Search for the cell housing the specified text and yield its (X, Y) center coordinate. 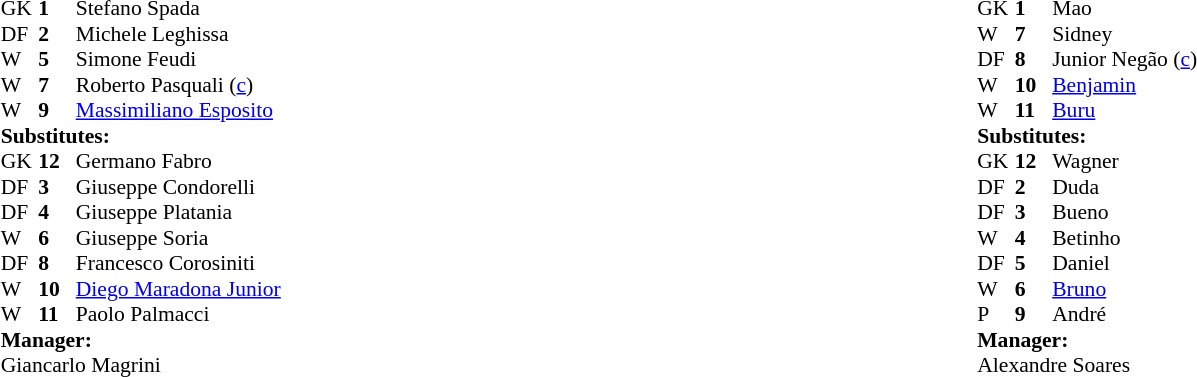
Sidney (1124, 34)
Massimiliano Esposito (178, 111)
Buru (1124, 111)
Giuseppe Condorelli (178, 187)
Germano Fabro (178, 161)
Bueno (1124, 213)
Betinho (1124, 238)
Roberto Pasquali (c) (178, 85)
Paolo Palmacci (178, 315)
Benjamin (1124, 85)
Bruno (1124, 289)
Simone Feudi (178, 59)
Francesco Corosiniti (178, 263)
Michele Leghissa (178, 34)
Daniel (1124, 263)
Duda (1124, 187)
Wagner (1124, 161)
P (996, 315)
André (1124, 315)
Giuseppe Platania (178, 213)
Junior Negão (c) (1124, 59)
Diego Maradona Junior (178, 289)
Giuseppe Soria (178, 238)
